Determine the [x, y] coordinate at the center of the cell enclosing the given text.  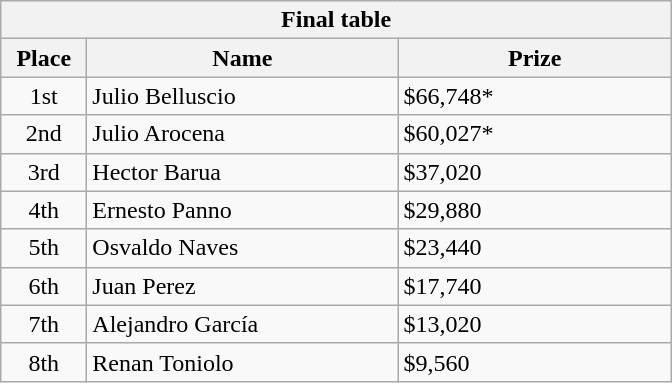
5th [44, 248]
Renan Toniolo [242, 362]
Ernesto Panno [242, 210]
Julio Belluscio [242, 96]
4th [44, 210]
8th [44, 362]
1st [44, 96]
$17,740 [535, 286]
7th [44, 324]
$23,440 [535, 248]
Final table [336, 20]
$37,020 [535, 172]
Osvaldo Naves [242, 248]
Prize [535, 58]
6th [44, 286]
$9,560 [535, 362]
Place [44, 58]
3rd [44, 172]
$13,020 [535, 324]
$66,748* [535, 96]
2nd [44, 134]
$60,027* [535, 134]
$29,880 [535, 210]
Julio Arocena [242, 134]
Hector Barua [242, 172]
Name [242, 58]
Alejandro García [242, 324]
Juan Perez [242, 286]
